Pinpoint the cell where the given text exists, returning its (X, Y) midpoint coordinate. 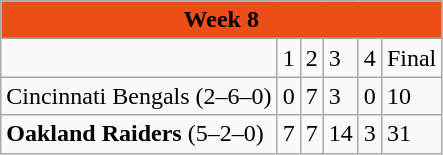
Oakland Raiders (5–2–0) (139, 134)
Final (411, 58)
14 (340, 134)
1 (288, 58)
Cincinnati Bengals (2–6–0) (139, 96)
2 (312, 58)
Week 8 (222, 20)
4 (370, 58)
10 (411, 96)
31 (411, 134)
